Capture the cell that displays the provided text and extract its (X, Y) central coordinate. 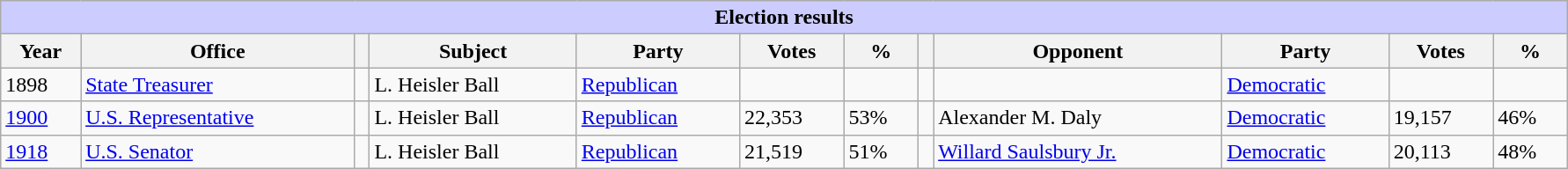
Year (40, 51)
Alexander M. Daly (1078, 118)
Subject (473, 51)
21,519 (792, 151)
22,353 (792, 118)
53% (882, 118)
U.S. Senator (218, 151)
State Treasurer (218, 84)
Willard Saulsbury Jr. (1078, 151)
U.S. Representative (218, 118)
1918 (40, 151)
Opponent (1078, 51)
Election results (785, 18)
1900 (40, 118)
20,113 (1441, 151)
19,157 (1441, 118)
51% (882, 151)
46% (1531, 118)
48% (1531, 151)
1898 (40, 84)
Office (218, 51)
